From the cell containing the given text, extract its center point as [x, y] coordinate. 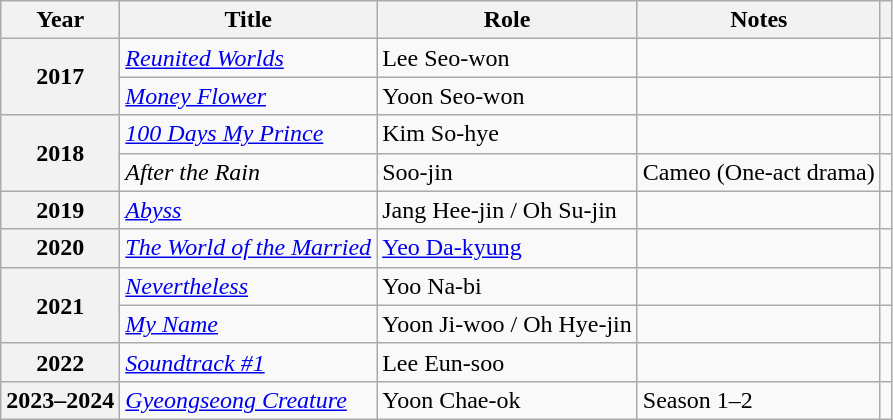
Money Flower [248, 96]
Yoon Ji-woo / Oh Hye-jin [508, 324]
Role [508, 20]
Lee Eun-soo [508, 362]
2019 [60, 210]
Season 1–2 [758, 400]
Soo-jin [508, 172]
Kim So-hye [508, 134]
Notes [758, 20]
Reunited Worlds [248, 58]
Nevertheless [248, 286]
Soundtrack #1 [248, 362]
Yeo Da-kyung [508, 248]
2021 [60, 305]
My Name [248, 324]
100 Days My Prince [248, 134]
Cameo (One-act drama) [758, 172]
Gyeongseong Creature [248, 400]
Title [248, 20]
Lee Seo-won [508, 58]
After the Rain [248, 172]
2017 [60, 77]
2018 [60, 153]
Yoon Seo-won [508, 96]
Year [60, 20]
Abyss [248, 210]
The World of the Married [248, 248]
Jang Hee-jin / Oh Su-jin [508, 210]
Yoon Chae-ok [508, 400]
2023–2024 [60, 400]
Yoo Na-bi [508, 286]
2022 [60, 362]
2020 [60, 248]
